Scan for the cell matching the given text and deliver its [X, Y] coordinate at center. 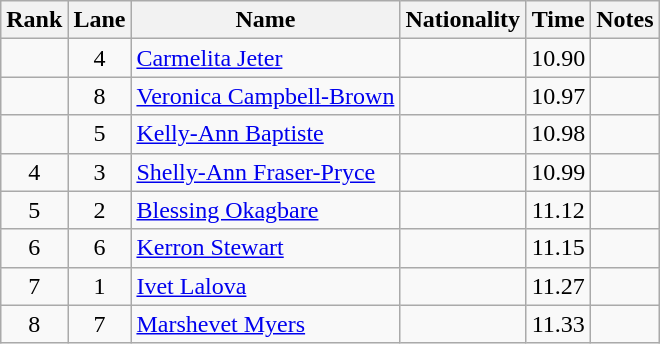
3 [100, 172]
Blessing Okagbare [266, 210]
11.27 [558, 286]
Nationality [463, 20]
Shelly-Ann Fraser-Pryce [266, 172]
Time [558, 20]
Rank [34, 20]
Veronica Campbell-Brown [266, 96]
Lane [100, 20]
11.12 [558, 210]
10.90 [558, 58]
10.98 [558, 134]
10.99 [558, 172]
2 [100, 210]
Kelly-Ann Baptiste [266, 134]
Ivet Lalova [266, 286]
Marshevet Myers [266, 324]
Carmelita Jeter [266, 58]
11.15 [558, 248]
10.97 [558, 96]
1 [100, 286]
11.33 [558, 324]
Name [266, 20]
Notes [625, 20]
Kerron Stewart [266, 248]
